Return the [X, Y] coordinate for the center point of the cell that contains the specified text.  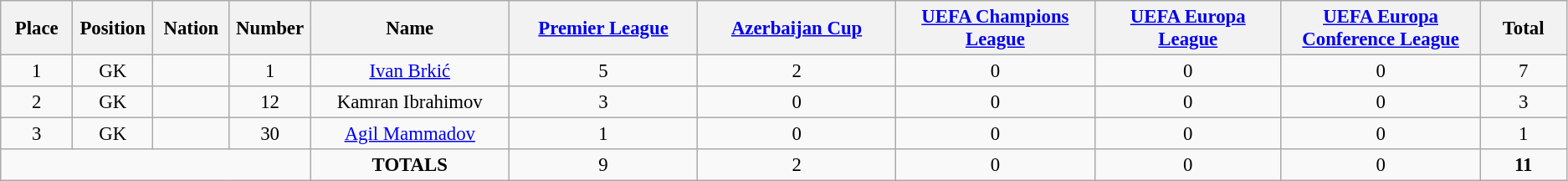
Azerbaijan Cup [797, 28]
11 [1524, 165]
UEFA Europa Conference League [1381, 28]
30 [269, 134]
Place [37, 28]
Agil Mammadov [410, 134]
Ivan Brkić [410, 71]
Position [113, 28]
UEFA Europa League [1188, 28]
TOTALS [410, 165]
Kamran Ibrahimov [410, 102]
Nation [191, 28]
Premier League [602, 28]
Number [269, 28]
12 [269, 102]
7 [1524, 71]
5 [602, 71]
9 [602, 165]
Total [1524, 28]
Name [410, 28]
UEFA Champions League [995, 28]
